Determine the (x, y) coordinate at the center of the cell enclosing the given text.  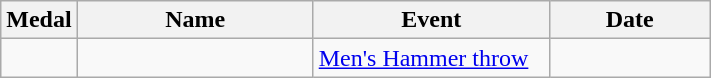
Event (431, 20)
Name (195, 20)
Men's Hammer throw (431, 58)
Date (630, 20)
Medal (39, 20)
